For the text-containing cell, return its midpoint in (X, Y) coordinate format. 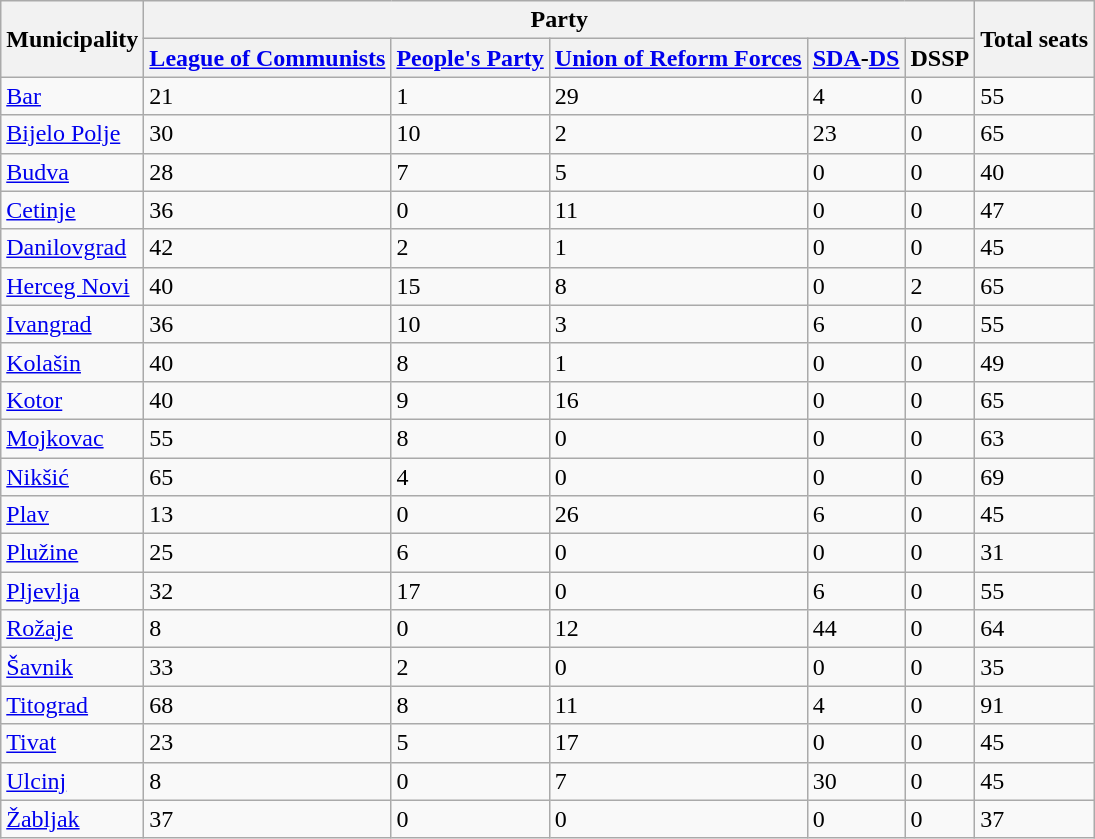
Pljevlja (72, 591)
Budva (72, 172)
31 (1034, 553)
Union of Reform Forces (678, 58)
Danilovgrad (72, 248)
16 (678, 400)
25 (268, 553)
Mojkovac (72, 438)
13 (268, 515)
47 (1034, 210)
Plužine (72, 553)
Rožaje (72, 629)
91 (1034, 705)
Nikšić (72, 477)
49 (1034, 362)
League of Communists (268, 58)
Žabljak (72, 819)
32 (268, 591)
Cetinje (72, 210)
Šavnik (72, 667)
Ulcinj (72, 781)
Herceg Novi (72, 286)
Ivangrad (72, 324)
69 (1034, 477)
12 (678, 629)
Titograd (72, 705)
29 (678, 96)
Tivat (72, 743)
SDA-DS (856, 58)
Municipality (72, 39)
Bijelo Polje (72, 134)
35 (1034, 667)
21 (268, 96)
Bar (72, 96)
63 (1034, 438)
15 (470, 286)
44 (856, 629)
3 (678, 324)
Total seats (1034, 39)
People's Party (470, 58)
64 (1034, 629)
9 (470, 400)
68 (268, 705)
Kotor (72, 400)
DSSP (940, 58)
33 (268, 667)
42 (268, 248)
Party (560, 20)
Plav (72, 515)
28 (268, 172)
Kolašin (72, 362)
26 (678, 515)
